Find where the given text appears and provide that cell's center as (X, Y) coordinate. 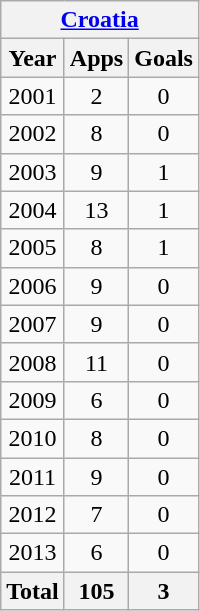
Apps (96, 58)
2007 (33, 324)
105 (96, 591)
2013 (33, 553)
13 (96, 210)
3 (164, 591)
Goals (164, 58)
2003 (33, 172)
2008 (33, 362)
2012 (33, 515)
2002 (33, 134)
7 (96, 515)
Year (33, 58)
2006 (33, 286)
11 (96, 362)
2009 (33, 400)
2010 (33, 438)
2005 (33, 248)
Croatia (100, 20)
Total (33, 591)
2 (96, 96)
2001 (33, 96)
2004 (33, 210)
2011 (33, 477)
